Scan for the cell matching the given text and deliver its (X, Y) coordinate at center. 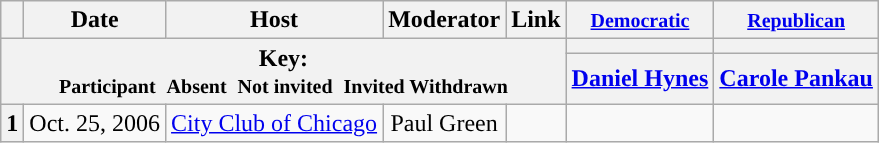
Date (95, 20)
City Club of Chicago (274, 123)
Link (536, 20)
Daniel Hynes (640, 78)
Host (274, 20)
Key: Participant Absent Not invited Invited Withdrawn (284, 72)
Carole Pankau (796, 78)
Republican (796, 20)
Oct. 25, 2006 (95, 123)
Moderator (444, 20)
Democratic (640, 20)
Paul Green (444, 123)
1 (12, 123)
